Search for the cell housing the specified text and yield its (x, y) center coordinate. 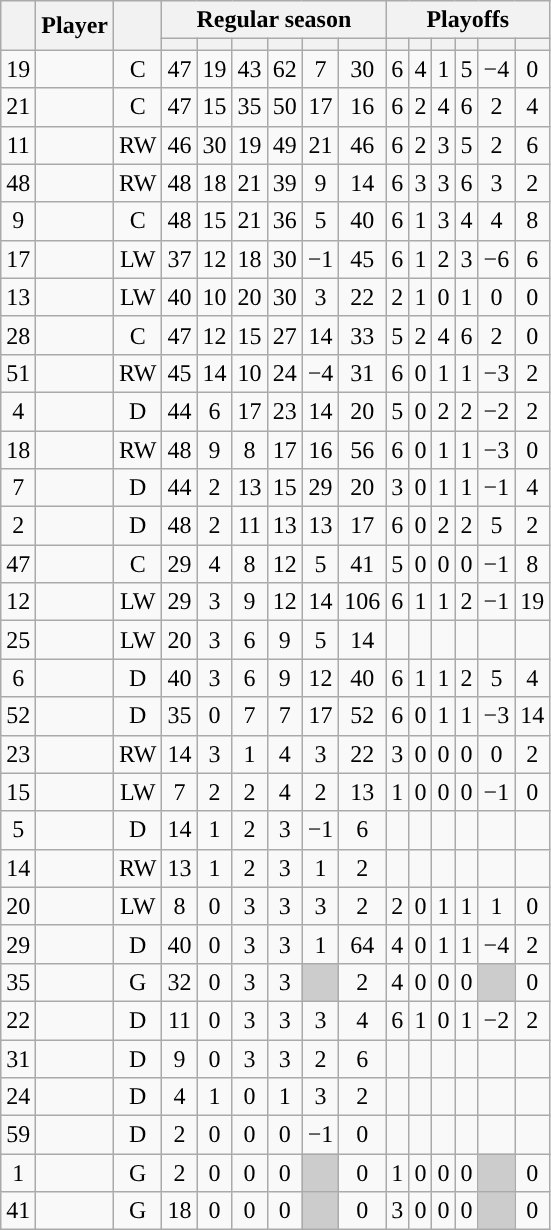
62 (284, 69)
49 (284, 145)
28 (18, 335)
32 (180, 982)
−6 (496, 259)
36 (284, 221)
39 (284, 183)
43 (250, 69)
106 (362, 602)
51 (18, 373)
27 (284, 335)
Playoffs (468, 20)
59 (18, 1135)
64 (362, 944)
37 (180, 259)
33 (362, 335)
56 (362, 449)
50 (284, 107)
Regular season (274, 20)
Player (75, 26)
25 (18, 640)
